For the text-containing cell, return its midpoint in (X, Y) coordinate format. 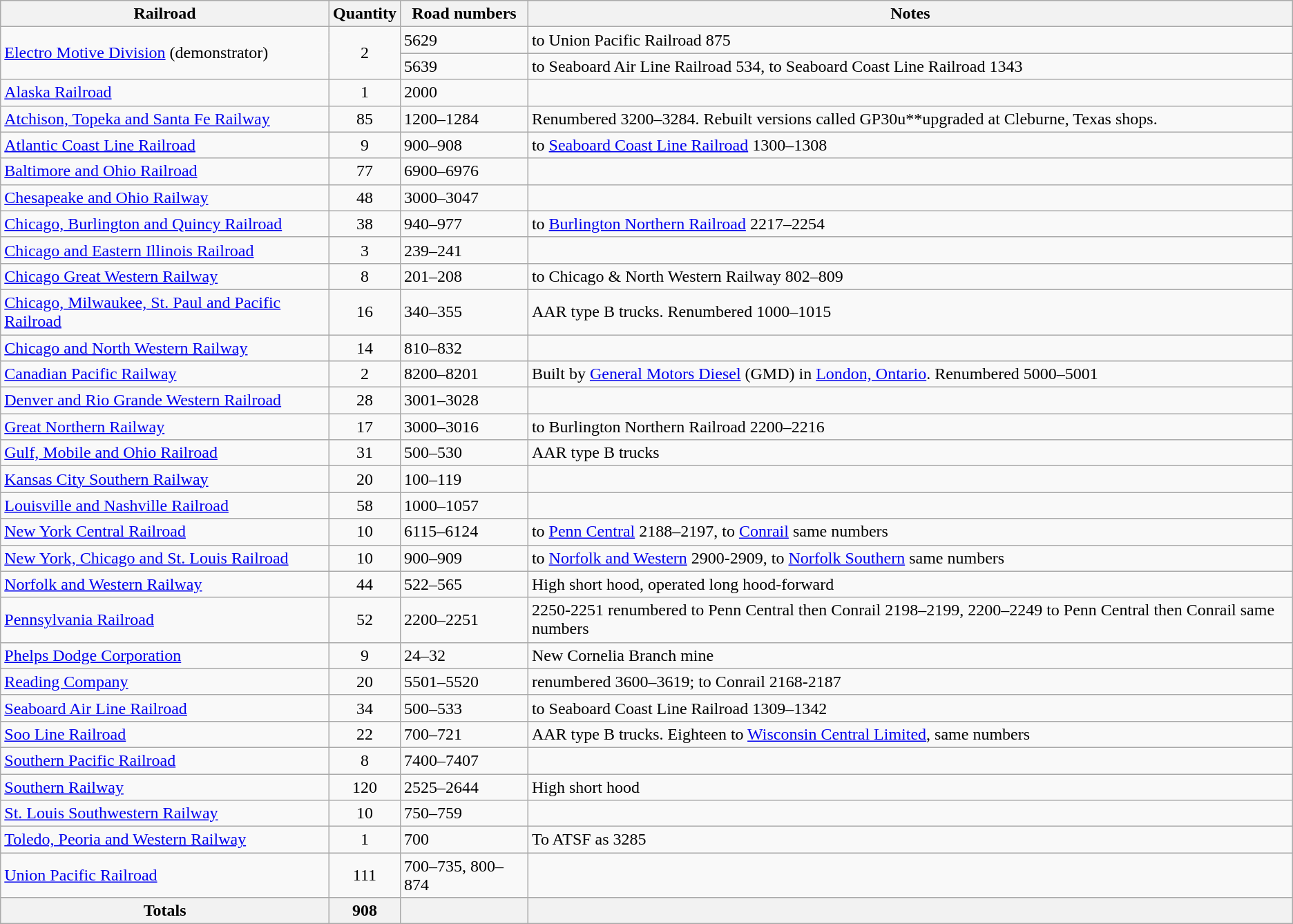
AAR type B trucks. Eighteen to Wisconsin Central Limited, same numbers (910, 734)
Electro Motive Division (demonstrator) (165, 53)
renumbered 3600–3619; to Conrail 2168-2187 (910, 682)
New York, Chicago and St. Louis Railroad (165, 558)
Road numbers (464, 14)
Alaska Railroad (165, 93)
500–533 (464, 708)
500–530 (464, 453)
Baltimore and Ohio Railroad (165, 171)
to Burlington Northern Railroad 2200–2216 (910, 427)
900–909 (464, 558)
Pennsylvania Railroad (165, 620)
Southern Pacific Railroad (165, 760)
16 (365, 312)
940–977 (464, 224)
New Cornelia Branch mine (910, 655)
Chicago and Eastern Illinois Railroad (165, 250)
8200–8201 (464, 374)
2200–2251 (464, 620)
44 (365, 584)
6115–6124 (464, 532)
2525–2644 (464, 787)
1000–1057 (464, 506)
340–355 (464, 312)
522–565 (464, 584)
to Union Pacific Railroad 875 (910, 40)
100–119 (464, 479)
to Seaboard Air Line Railroad 534, to Seaboard Coast Line Railroad 1343 (910, 66)
2000 (464, 93)
85 (365, 119)
3 (365, 250)
7400–7407 (464, 760)
To ATSF as 3285 (910, 840)
to Penn Central 2188–2197, to Conrail same numbers (910, 532)
Canadian Pacific Railway (165, 374)
48 (365, 198)
900–908 (464, 145)
Chicago, Burlington and Quincy Railroad (165, 224)
High short hood (910, 787)
17 (365, 427)
22 (365, 734)
201–208 (464, 276)
Atlantic Coast Line Railroad (165, 145)
Great Northern Railway (165, 427)
700 (464, 840)
3001–3028 (464, 401)
Quantity (365, 14)
to Chicago & North Western Railway 802–809 (910, 276)
810–832 (464, 347)
Renumbered 3200–3284. Rebuilt versions called GP30u**upgraded at Cleburne, Texas shops. (910, 119)
New York Central Railroad (165, 532)
3000–3016 (464, 427)
77 (365, 171)
Phelps Dodge Corporation (165, 655)
Railroad (165, 14)
700–721 (464, 734)
Soo Line Railroad (165, 734)
Atchison, Topeka and Santa Fe Railway (165, 119)
to Seaboard Coast Line Railroad 1300–1308 (910, 145)
908 (365, 911)
3000–3047 (464, 198)
52 (365, 620)
Built by General Motors Diesel (GMD) in London, Ontario. Renumbered 5000–5001 (910, 374)
111 (365, 876)
1200–1284 (464, 119)
5501–5520 (464, 682)
AAR type B trucks. Renumbered 1000–1015 (910, 312)
to Norfolk and Western 2900-2909, to Norfolk Southern same numbers (910, 558)
58 (365, 506)
Seaboard Air Line Railroad (165, 708)
700–735, 800–874 (464, 876)
Gulf, Mobile and Ohio Railroad (165, 453)
Reading Company (165, 682)
Kansas City Southern Railway (165, 479)
Notes (910, 14)
120 (365, 787)
14 (365, 347)
St. Louis Southwestern Railway (165, 814)
Union Pacific Railroad (165, 876)
2250-2251 renumbered to Penn Central then Conrail 2198–2199, 2200–2249 to Penn Central then Conrail same numbers (910, 620)
to Seaboard Coast Line Railroad 1309–1342 (910, 708)
High short hood, operated long hood-forward (910, 584)
34 (365, 708)
Chicago Great Western Railway (165, 276)
5639 (464, 66)
31 (365, 453)
Denver and Rio Grande Western Railroad (165, 401)
750–759 (464, 814)
to Burlington Northern Railroad 2217–2254 (910, 224)
Louisville and Nashville Railroad (165, 506)
Norfolk and Western Railway (165, 584)
28 (365, 401)
38 (365, 224)
6900–6976 (464, 171)
239–241 (464, 250)
24–32 (464, 655)
Totals (165, 911)
Chesapeake and Ohio Railway (165, 198)
Chicago and North Western Railway (165, 347)
5629 (464, 40)
Toledo, Peoria and Western Railway (165, 840)
Southern Railway (165, 787)
Chicago, Milwaukee, St. Paul and Pacific Railroad (165, 312)
AAR type B trucks (910, 453)
